Determine the (x, y) coordinate at the center of the cell enclosing the given text.  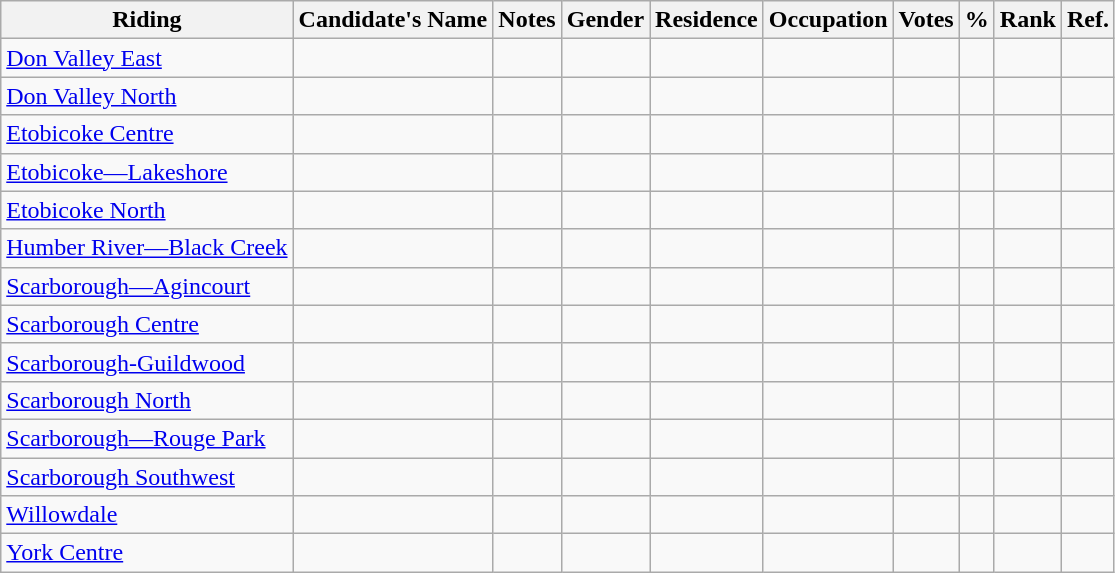
% (976, 20)
Notes (527, 20)
Etobicoke—Lakeshore (147, 172)
Humber River—Black Creek (147, 248)
Occupation (828, 20)
Riding (147, 20)
Willowdale (147, 515)
Don Valley North (147, 96)
Etobicoke Centre (147, 134)
York Centre (147, 553)
Etobicoke North (147, 210)
Rank (1028, 20)
Scarborough-Guildwood (147, 362)
Scarborough Centre (147, 324)
Residence (707, 20)
Scarborough Southwest (147, 477)
Candidate's Name (393, 20)
Scarborough—Rouge Park (147, 438)
Gender (605, 20)
Ref. (1088, 20)
Scarborough—Agincourt (147, 286)
Votes (926, 20)
Scarborough North (147, 400)
Don Valley East (147, 58)
